For the text-containing cell, return its midpoint in [X, Y] coordinate format. 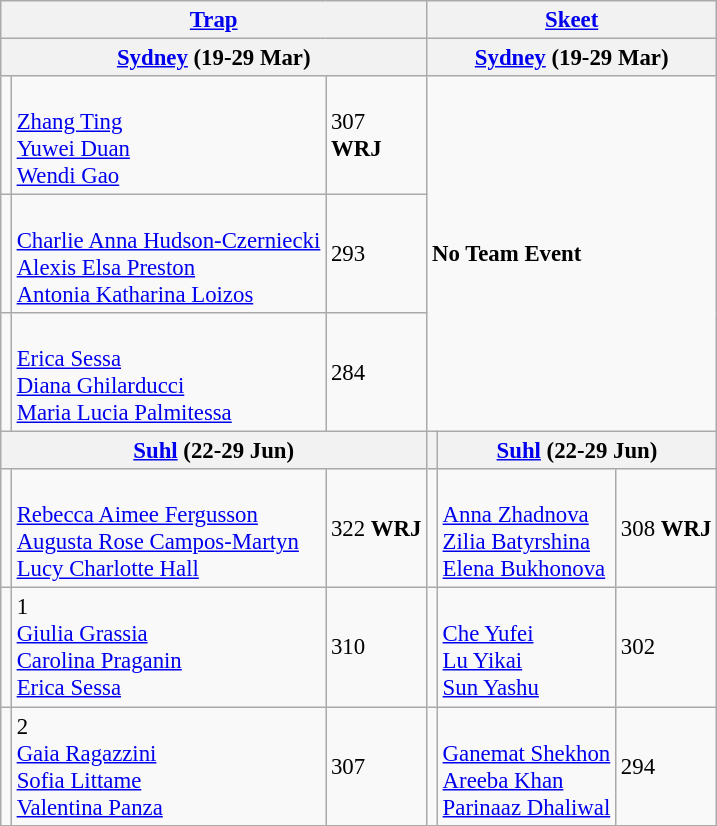
Ganemat Shekhon Areeba Khan Parinaaz Dhaliwal [526, 766]
Charlie Anna Hudson-Czerniecki Alexis Elsa Preston Antonia Katharina Loizos [168, 254]
Trap [214, 20]
310 [376, 648]
322 WRJ [376, 530]
284 [376, 372]
293 [376, 254]
Che Yufei Lu Yikai Sun Yashu [526, 648]
Erica Sessa Diana Ghilarducci Maria Lucia Palmitessa [168, 372]
294 [666, 766]
Rebecca Aimee Fergusson Augusta Rose Campos-Martyn Lucy Charlotte Hall [168, 530]
Skeet [572, 20]
Zhang Ting Yuwei Duan Wendi Gao [168, 136]
2Gaia Ragazzini Sofia Littame Valentina Panza [168, 766]
302 [666, 648]
307 WRJ [376, 136]
1Giulia Grassia Carolina Praganin Erica Sessa [168, 648]
No Team Event [572, 254]
307 [376, 766]
Anna Zhadnova Zilia Batyrshina Elena Bukhonova [526, 530]
308 WRJ [666, 530]
